Search for the cell housing the specified text and yield its (x, y) center coordinate. 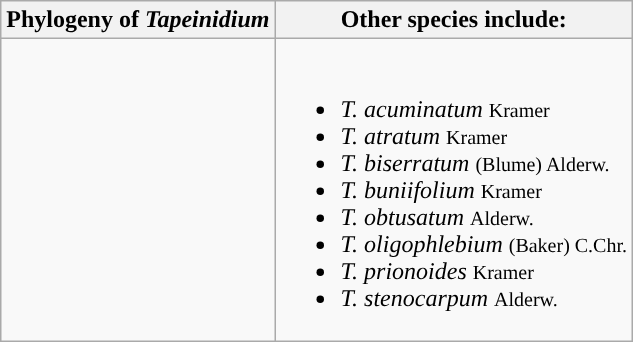
Other species include: (454, 20)
Phylogeny of Tapeinidium (138, 20)
